Capture the cell that displays the provided text and extract its (x, y) central coordinate. 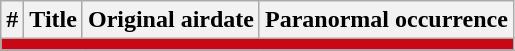
Paranormal occurrence (386, 20)
# (12, 20)
Original airdate (170, 20)
Title (54, 20)
